Provide the [x, y] coordinate of the cell's center where the given text is located.  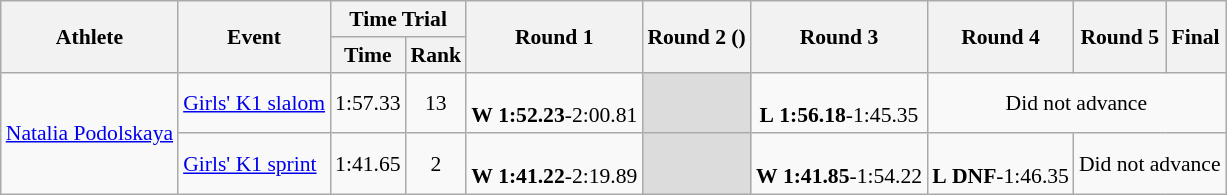
Time Trial [398, 19]
L 1:56.18-1:45.35 [839, 102]
Round 4 [1000, 36]
Athlete [90, 36]
Girls' K1 sprint [254, 164]
Girls' K1 slalom [254, 102]
Round 2 () [696, 36]
Round 1 [554, 36]
W 1:41.85-1:54.22 [839, 164]
1:57.33 [368, 102]
Natalia Podolskaya [90, 133]
Rank [436, 55]
Round 3 [839, 36]
1:41.65 [368, 164]
Time [368, 55]
L DNF-1:46.35 [1000, 164]
Final [1196, 36]
Event [254, 36]
W 1:52.23-2:00.81 [554, 102]
Round 5 [1120, 36]
W 1:41.22-2:19.89 [554, 164]
2 [436, 164]
13 [436, 102]
